Extract the (x, y) coordinate from the center of the cell holding the provided text.  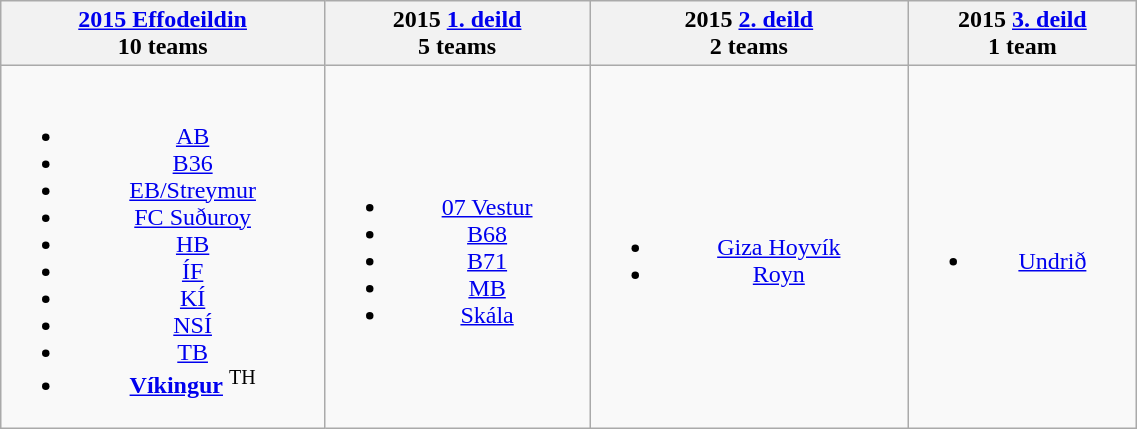
Giza HoyvíkRoyn (749, 248)
ABB36EB/StreymurFC SuðuroyHBÍFKÍNSÍTBVíkingur TH (163, 248)
2015 Effodeildin10 teams (163, 34)
Undrið (1022, 248)
2015 2. deild2 teams (749, 34)
2015 3. deild1 team (1022, 34)
2015 1. deild5 teams (456, 34)
07 VesturB68B71MBSkála (456, 248)
